Identify which cell holds the provided text, then report its [x, y] central coordinate. 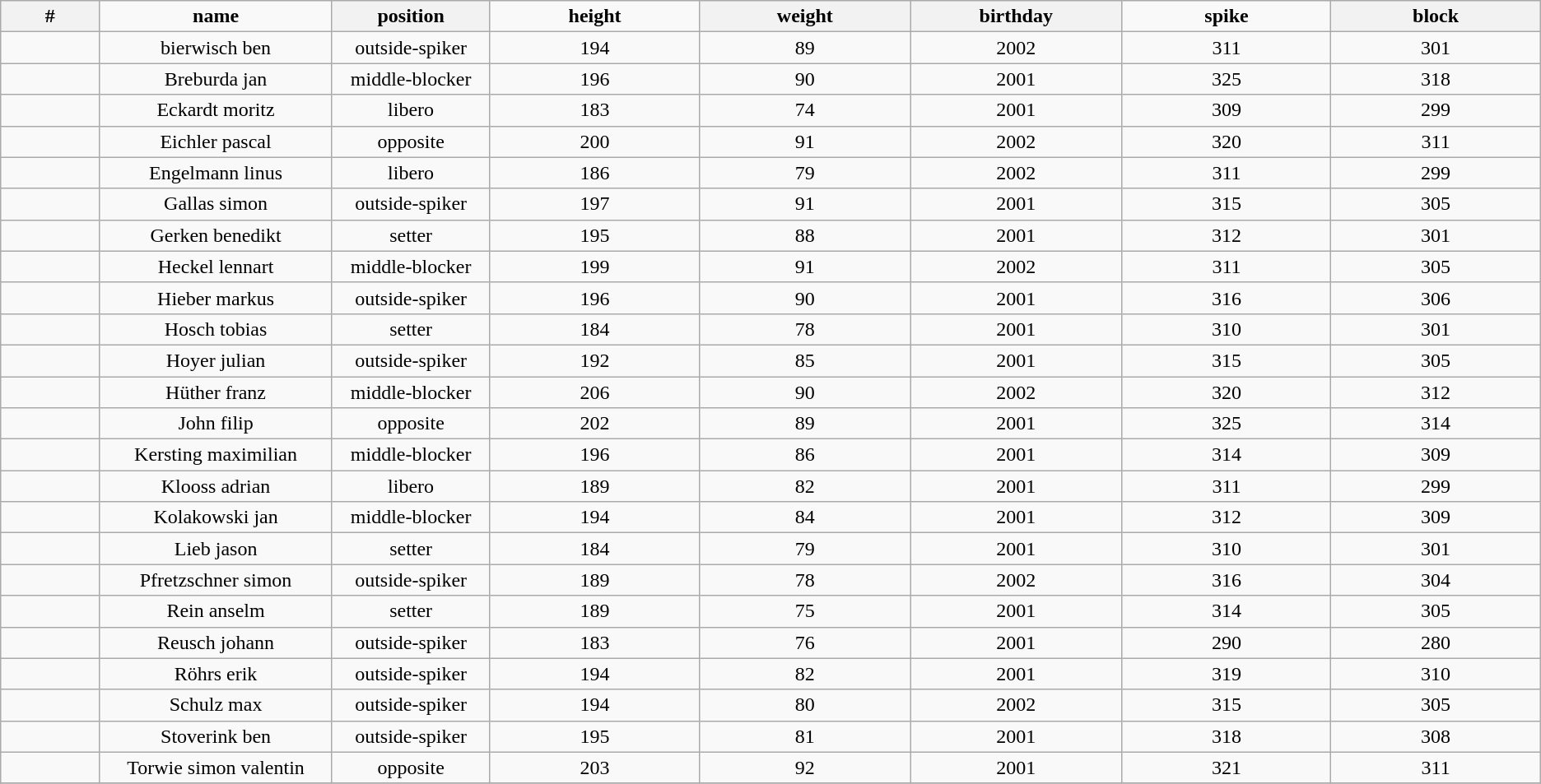
Gerken benedikt [216, 235]
202 [594, 424]
position [411, 16]
Torwie simon valentin [216, 768]
75 [805, 611]
197 [594, 204]
74 [805, 110]
321 [1227, 768]
block [1436, 16]
Gallas simon [216, 204]
80 [805, 705]
206 [594, 392]
81 [805, 736]
Röhrs erik [216, 674]
Engelmann linus [216, 173]
88 [805, 235]
199 [594, 267]
85 [805, 360]
birthday [1017, 16]
186 [594, 173]
Kolakowski jan [216, 517]
308 [1436, 736]
192 [594, 360]
Kersting maximilian [216, 455]
306 [1436, 298]
Reusch johann [216, 643]
bierwisch ben [216, 48]
Hieber markus [216, 298]
Hoyer julian [216, 360]
height [594, 16]
Klooss adrian [216, 486]
200 [594, 141]
Pfretzschner simon [216, 580]
name [216, 16]
John filip [216, 424]
Rein anselm [216, 611]
290 [1227, 643]
203 [594, 768]
84 [805, 517]
# [50, 16]
86 [805, 455]
Lieb jason [216, 549]
weight [805, 16]
92 [805, 768]
Heckel lennart [216, 267]
spike [1227, 16]
Hosch tobias [216, 329]
304 [1436, 580]
Breburda jan [216, 79]
76 [805, 643]
Eckardt moritz [216, 110]
Hüther franz [216, 392]
280 [1436, 643]
Stoverink ben [216, 736]
Schulz max [216, 705]
Eichler pascal [216, 141]
319 [1227, 674]
